Search for the cell housing the specified text and yield its (X, Y) center coordinate. 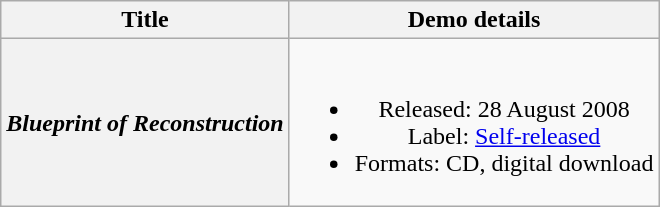
Released: 28 August 2008Label: Self-releasedFormats: CD, digital download (474, 122)
Blueprint of Reconstruction (145, 122)
Title (145, 20)
Demo details (474, 20)
